Provide the [x, y] coordinate of the cell's center where the given text is located.  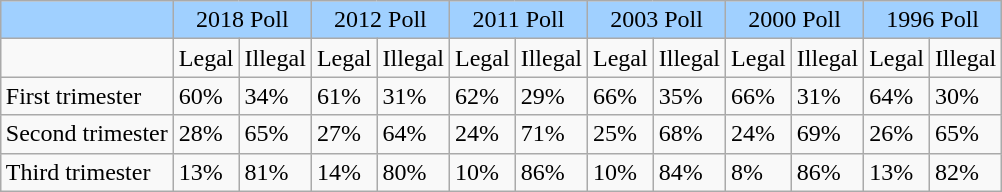
1996 Poll [933, 20]
2003 Poll [657, 20]
62% [482, 96]
35% [689, 96]
69% [827, 134]
84% [689, 172]
Third trimester [86, 172]
81% [275, 172]
25% [621, 134]
34% [275, 96]
60% [206, 96]
29% [551, 96]
28% [206, 134]
14% [344, 172]
Second trimester [86, 134]
26% [897, 134]
80% [413, 172]
82% [965, 172]
8% [759, 172]
30% [965, 96]
2011 Poll [518, 20]
71% [551, 134]
2018 Poll [242, 20]
27% [344, 134]
2000 Poll [795, 20]
68% [689, 134]
2012 Poll [380, 20]
61% [344, 96]
First trimester [86, 96]
